From the cell containing the given text, extract its center point as (X, Y) coordinate. 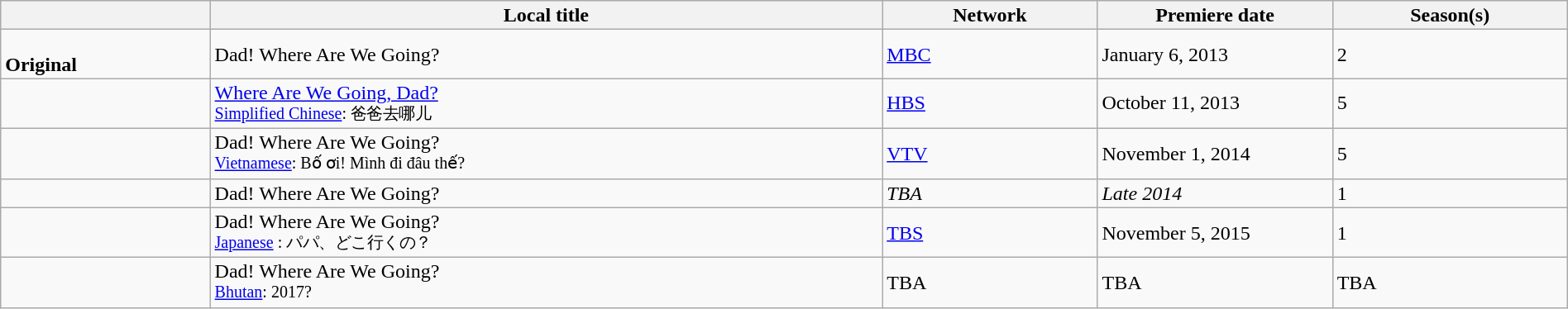
TBS (990, 233)
Dad! Where Are We Going? Japanese : パパ、どこ行くの？ (546, 233)
January 6, 2013 (1215, 55)
Late 2014 (1215, 193)
November 1, 2014 (1215, 154)
Where Are We Going, Dad? Simplified Chinese: 爸爸去哪儿 (546, 104)
HBS (990, 104)
Local title (546, 15)
Dad! Where Are We Going? Bhutan: 2017? (546, 283)
October 11, 2013 (1215, 104)
Original (106, 55)
November 5, 2015 (1215, 233)
MBC (990, 55)
Premiere date (1215, 15)
Dad! Where Are We Going? Vietnamese: Bố ơi! Mình đi đâu thế? (546, 154)
Network (990, 15)
VTV (990, 154)
2 (1450, 55)
Season(s) (1450, 15)
